Return the [x, y] coordinate for the center point of the cell that contains the specified text.  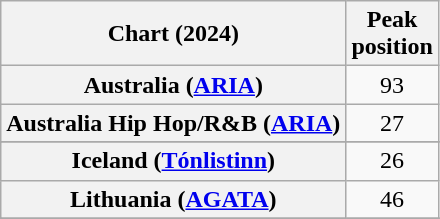
Australia Hip Hop/R&B (ARIA) [174, 123]
26 [392, 161]
Iceland (Tónlistinn) [174, 161]
Peakposition [392, 34]
Australia (ARIA) [174, 85]
93 [392, 85]
46 [392, 199]
27 [392, 123]
Lithuania (AGATA) [174, 199]
Chart (2024) [174, 34]
